Find where the given text appears and provide that cell's center as (X, Y) coordinate. 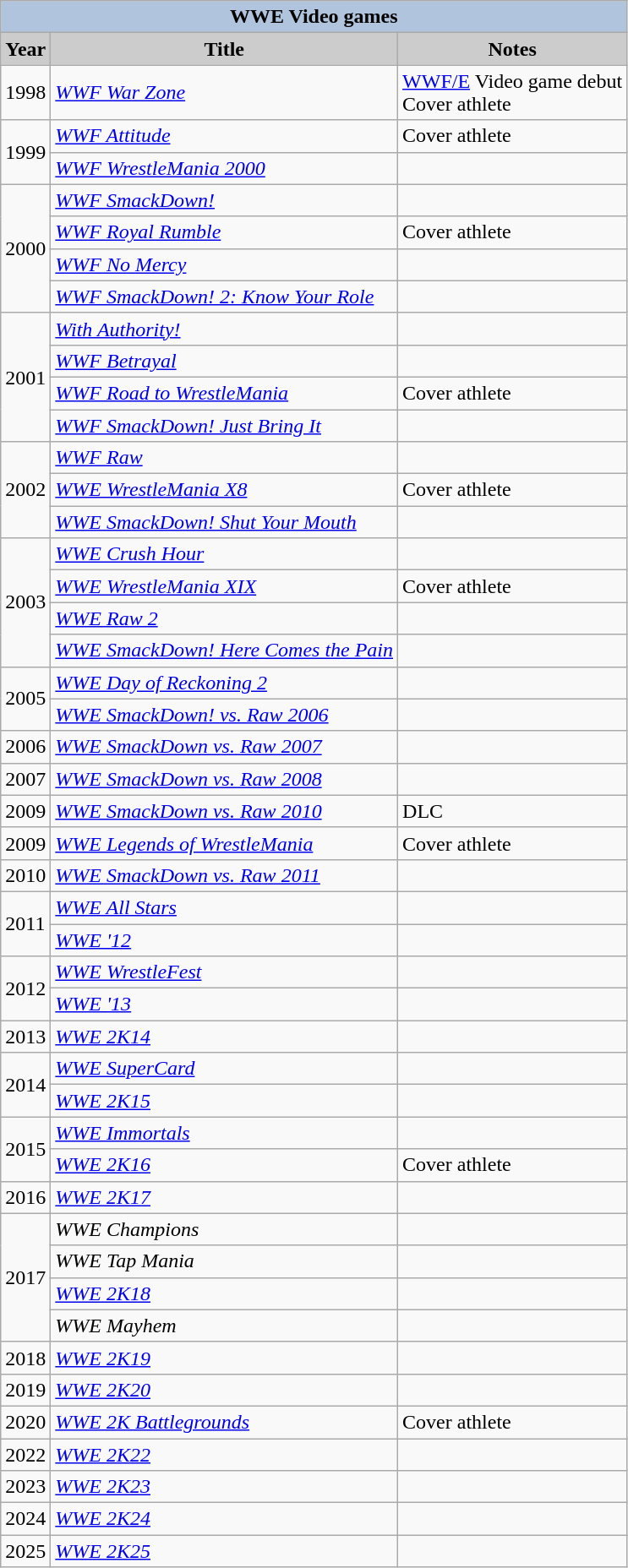
WWE Tap Mania (225, 1261)
WWE 2K23 (225, 1487)
DLC (512, 811)
WWE WrestleFest (225, 972)
WWE 2K20 (225, 1390)
2023 (25, 1487)
2006 (25, 747)
2020 (25, 1422)
WWE SmackDown! Shut Your Mouth (225, 522)
WWE SmackDown vs. Raw 2010 (225, 811)
2007 (25, 779)
WWF Betrayal (225, 361)
WWE Crush Hour (225, 554)
WWE Champions (225, 1229)
WWE All Stars (225, 907)
Title (225, 49)
2001 (25, 377)
WWE '12 (225, 940)
WWE WrestleMania X8 (225, 490)
Notes (512, 49)
2017 (25, 1277)
2014 (25, 1085)
WWE 2K22 (225, 1454)
WWE SmackDown vs. Raw 2008 (225, 779)
WWF WrestleMania 2000 (225, 168)
With Authority! (225, 329)
WWE SuperCard (225, 1069)
WWE 2K17 (225, 1197)
WWF No Mercy (225, 264)
2022 (25, 1454)
WWE SmackDown vs. Raw 2011 (225, 875)
1999 (25, 152)
WWE 2K Battlegrounds (225, 1422)
WWF War Zone (225, 93)
WWF SmackDown! 2: Know Your Role (225, 297)
WWE SmackDown! Here Comes the Pain (225, 651)
2002 (25, 490)
WWE Raw 2 (225, 618)
WWF SmackDown! Just Bring It (225, 425)
2015 (25, 1149)
WWE Video games (314, 17)
WWE Day of Reckoning 2 (225, 683)
2011 (25, 923)
WWE 2K15 (225, 1101)
2025 (25, 1551)
WWE WrestleMania XIX (225, 586)
2010 (25, 875)
WWF Raw (225, 458)
Year (25, 49)
WWF/E Video game debut Cover athlete (512, 93)
WWE 2K19 (225, 1358)
WWE 2K14 (225, 1037)
WWE 2K18 (225, 1293)
WWE Mayhem (225, 1326)
WWF SmackDown! (225, 200)
2024 (25, 1519)
2003 (25, 602)
WWE Legends of WrestleMania (225, 843)
WWE 2K25 (225, 1551)
WWE SmackDown! vs. Raw 2006 (225, 715)
WWE '13 (225, 1004)
2016 (25, 1197)
WWE Immortals (225, 1133)
2012 (25, 988)
2000 (25, 248)
WWE 2K24 (225, 1519)
1998 (25, 93)
WWF Road to WrestleMania (225, 393)
2019 (25, 1390)
WWE SmackDown vs. Raw 2007 (225, 747)
2005 (25, 699)
WWE 2K16 (225, 1165)
WWF Attitude (225, 136)
2013 (25, 1037)
WWF Royal Rumble (225, 232)
2018 (25, 1358)
